Pinpoint the cell where the given text exists, returning its [X, Y] midpoint coordinate. 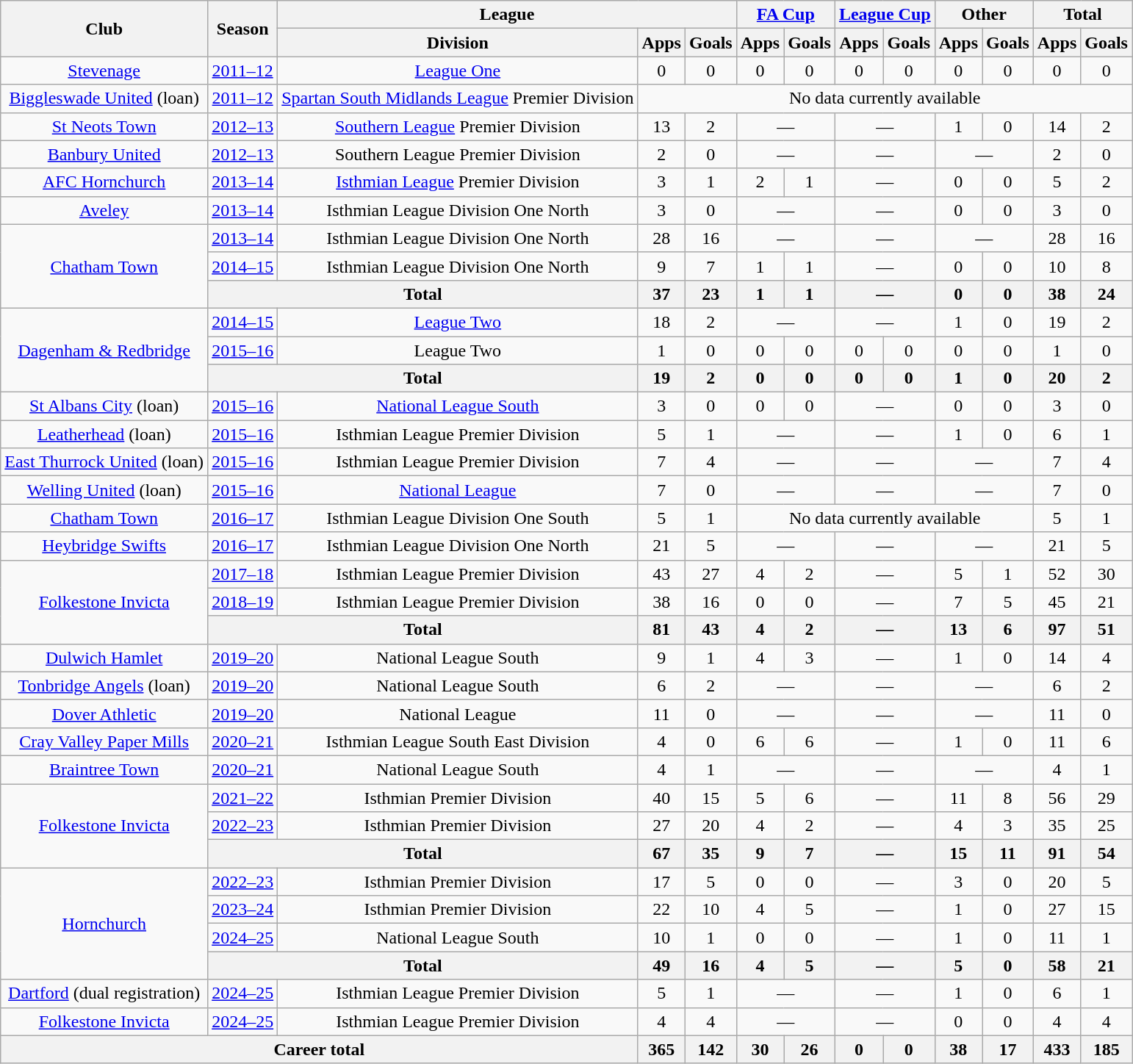
Dover Athletic [104, 713]
East Thurrock United (loan) [104, 462]
Other [984, 15]
67 [661, 854]
142 [711, 1049]
Leatherhead (loan) [104, 434]
Tonbridge Angels (loan) [104, 686]
91 [1057, 854]
58 [1057, 966]
23 [711, 294]
25 [1107, 826]
Dulwich Hamlet [104, 658]
Aveley [104, 210]
League [507, 15]
2021–22 [242, 797]
433 [1057, 1049]
2023–24 [242, 910]
FA Cup [785, 15]
League One [458, 71]
37 [661, 294]
Banbury United [104, 154]
Braintree Town [104, 769]
365 [661, 1049]
24 [1107, 294]
Season [242, 29]
Career total [319, 1049]
Stevenage [104, 71]
Heybridge Swifts [104, 546]
Biggleswade United (loan) [104, 98]
Division [458, 43]
54 [1107, 854]
AFC Hornchurch [104, 182]
49 [661, 966]
40 [661, 797]
Hornchurch [104, 924]
League Cup [885, 15]
22 [661, 910]
185 [1107, 1049]
Isthmian League Division One South [458, 518]
26 [810, 1049]
St Albans City (loan) [104, 406]
81 [661, 630]
Cray Valley Paper Mills [104, 741]
2017–18 [242, 574]
Welling United (loan) [104, 490]
29 [1107, 797]
Spartan South Midlands League Premier Division [458, 98]
97 [1057, 630]
St Neots Town [104, 126]
Dagenham & Redbridge [104, 350]
52 [1057, 574]
Club [104, 29]
2018–19 [242, 602]
Dartford (dual registration) [104, 993]
45 [1057, 602]
18 [661, 322]
56 [1057, 797]
51 [1107, 630]
Isthmian League South East Division [458, 741]
